Locate the cell with the specified text and output its (x, y) center coordinate. 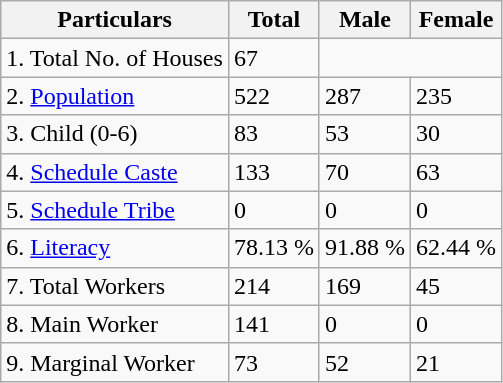
4. Schedule Caste (115, 172)
Female (456, 20)
62.44 % (456, 248)
133 (274, 172)
78.13 % (274, 248)
8. Main Worker (115, 324)
2. Population (115, 96)
21 (456, 362)
1. Total No. of Houses (115, 58)
5. Schedule Tribe (115, 210)
235 (456, 96)
Particulars (115, 20)
287 (364, 96)
Male (364, 20)
6. Literacy (115, 248)
214 (274, 286)
70 (364, 172)
53 (364, 134)
141 (274, 324)
7. Total Workers (115, 286)
9. Marginal Worker (115, 362)
67 (274, 58)
63 (456, 172)
45 (456, 286)
91.88 % (364, 248)
52 (364, 362)
30 (456, 134)
73 (274, 362)
522 (274, 96)
Total (274, 20)
83 (274, 134)
169 (364, 286)
3. Child (0-6) (115, 134)
